Provide the [x, y] coordinate of the cell's center where the given text is located.  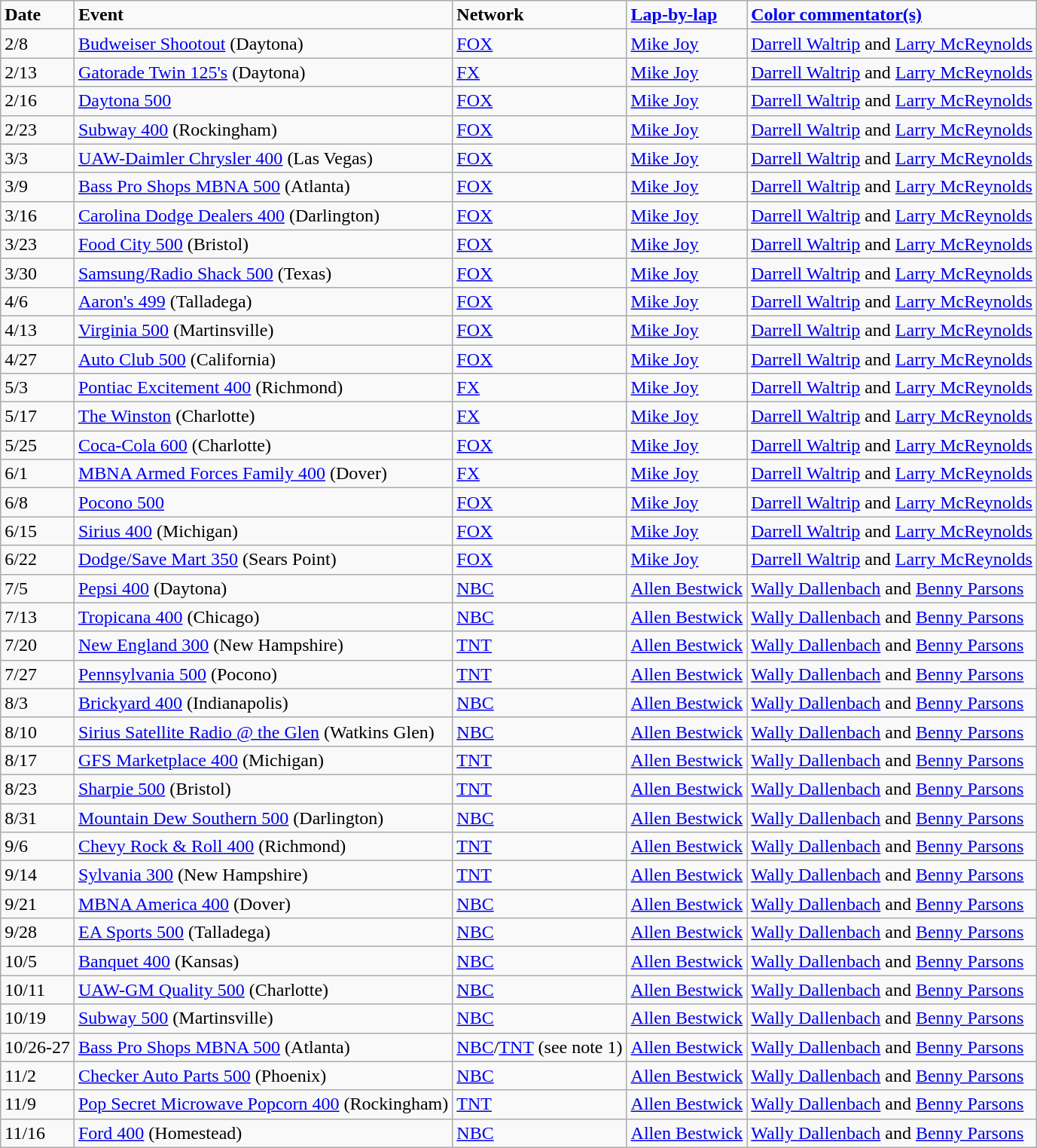
Event [263, 15]
10/5 [38, 961]
Virginia 500 (Martinsville) [263, 330]
Banquet 400 (Kansas) [263, 961]
Carolina Dodge Dealers 400 (Darlington) [263, 215]
4/6 [38, 301]
6/1 [38, 474]
UAW-Daimler Chrysler 400 (Las Vegas) [263, 158]
MBNA America 400 (Dover) [263, 904]
4/13 [38, 330]
9/14 [38, 875]
7/13 [38, 617]
5/25 [38, 445]
7/27 [38, 674]
2/23 [38, 130]
Pocono 500 [263, 502]
4/27 [38, 359]
Checker Auto Parts 500 (Phoenix) [263, 1076]
Samsung/Radio Shack 500 (Texas) [263, 273]
Dodge/Save Mart 350 (Sears Point) [263, 560]
2/16 [38, 101]
11/2 [38, 1076]
2/8 [38, 44]
2/13 [38, 72]
Date [38, 15]
EA Sports 500 (Talladega) [263, 933]
Mountain Dew Southern 500 (Darlington) [263, 817]
8/31 [38, 817]
Coca-Cola 600 (Charlotte) [263, 445]
Auto Club 500 (California) [263, 359]
Network [539, 15]
9/6 [38, 847]
Sirius 400 (Michigan) [263, 531]
8/23 [38, 789]
5/3 [38, 388]
3/9 [38, 187]
9/28 [38, 933]
Ford 400 (Homestead) [263, 1133]
3/30 [38, 273]
7/20 [38, 646]
Brickyard 400 (Indianapolis) [263, 703]
5/17 [38, 417]
6/15 [38, 531]
10/26-27 [38, 1047]
Subway 500 (Martinsville) [263, 1018]
Budweiser Shootout (Daytona) [263, 44]
Sharpie 500 (Bristol) [263, 789]
Pepsi 400 (Daytona) [263, 588]
11/16 [38, 1133]
9/21 [38, 904]
8/3 [38, 703]
10/11 [38, 990]
6/22 [38, 560]
Sirius Satellite Radio @ the Glen (Watkins Glen) [263, 731]
Subway 400 (Rockingham) [263, 130]
Sylvania 300 (New Hampshire) [263, 875]
MBNA Armed Forces Family 400 (Dover) [263, 474]
3/23 [38, 244]
Daytona 500 [263, 101]
7/5 [38, 588]
Aaron's 499 (Talladega) [263, 301]
New England 300 (New Hampshire) [263, 646]
6/8 [38, 502]
Lap-by-lap [687, 15]
3/16 [38, 215]
Chevy Rock & Roll 400 (Richmond) [263, 847]
3/3 [38, 158]
The Winston (Charlotte) [263, 417]
Food City 500 (Bristol) [263, 244]
Tropicana 400 (Chicago) [263, 617]
Pontiac Excitement 400 (Richmond) [263, 388]
NBC/TNT (see note 1) [539, 1047]
8/17 [38, 760]
GFS Marketplace 400 (Michigan) [263, 760]
11/9 [38, 1104]
Pennsylvania 500 (Pocono) [263, 674]
UAW-GM Quality 500 (Charlotte) [263, 990]
8/10 [38, 731]
Gatorade Twin 125's (Daytona) [263, 72]
Pop Secret Microwave Popcorn 400 (Rockingham) [263, 1104]
10/19 [38, 1018]
Color commentator(s) [892, 15]
